Detect which cell encompasses the target text, then output its (X, Y) center coordinate. 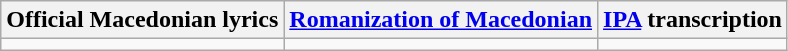
Romanization of Macedonian (441, 20)
IPA transcription (693, 20)
Official Macedonian lyrics (142, 20)
